Return the [X, Y] coordinate for the center point of the cell that contains the specified text.  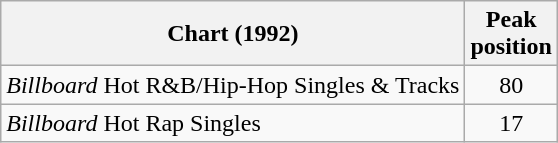
Billboard Hot Rap Singles [233, 123]
Peakposition [511, 34]
Billboard Hot R&B/Hip-Hop Singles & Tracks [233, 85]
Chart (1992) [233, 34]
80 [511, 85]
17 [511, 123]
